Extract the [X, Y] coordinate from the center of the cell holding the provided text.  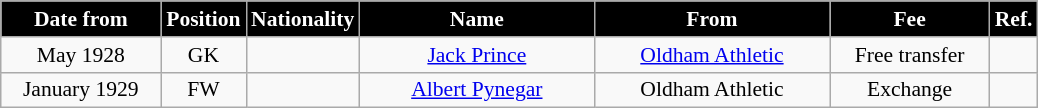
Jack Prince [476, 55]
Position [204, 19]
May 1928 [81, 55]
From [712, 19]
January 1929 [81, 90]
Exchange [910, 90]
Date from [81, 19]
Free transfer [910, 55]
Name [476, 19]
GK [204, 55]
Fee [910, 19]
Ref. [1014, 19]
Nationality [302, 19]
Albert Pynegar [476, 90]
FW [204, 90]
